Extract the [X, Y] coordinate from the center of the cell holding the provided text.  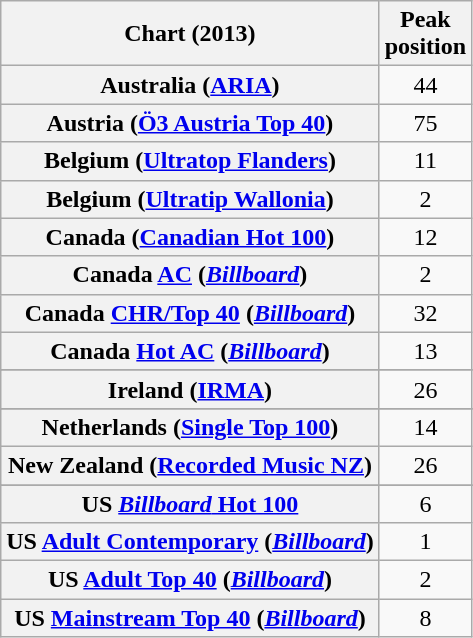
14 [425, 427]
11 [425, 161]
Canada Hot AC (Billboard) [190, 351]
1 [425, 542]
6 [425, 503]
Canada AC (Billboard) [190, 275]
12 [425, 237]
US Mainstream Top 40 (Billboard) [190, 618]
Ireland (IRMA) [190, 389]
75 [425, 123]
Netherlands (Single Top 100) [190, 427]
US Billboard Hot 100 [190, 503]
13 [425, 351]
32 [425, 313]
Canada (Canadian Hot 100) [190, 237]
8 [425, 618]
44 [425, 85]
Australia (ARIA) [190, 85]
Peakposition [425, 34]
Canada CHR/Top 40 (Billboard) [190, 313]
Chart (2013) [190, 34]
New Zealand (Recorded Music NZ) [190, 465]
US Adult Contemporary (Billboard) [190, 542]
Belgium (Ultratop Flanders) [190, 161]
Belgium (Ultratip Wallonia) [190, 199]
US Adult Top 40 (Billboard) [190, 580]
Austria (Ö3 Austria Top 40) [190, 123]
